Extract the [X, Y] coordinate from the center of the cell holding the provided text.  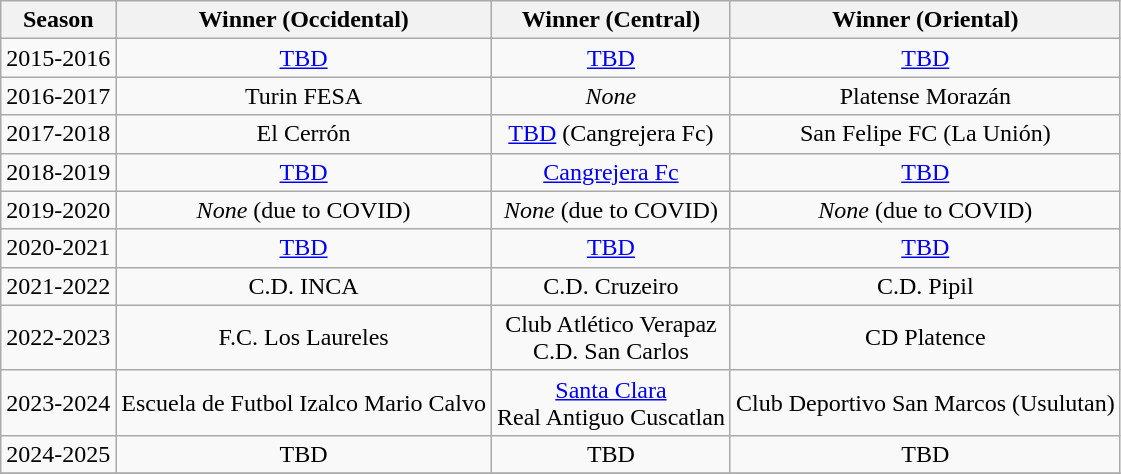
2023-2024 [58, 402]
Winner (Central) [610, 20]
2020-2021 [58, 248]
Season [58, 20]
TBD (Cangrejera Fc) [610, 134]
2016-2017 [58, 96]
2024-2025 [58, 454]
Winner (Oriental) [925, 20]
2022-2023 [58, 338]
Winner (Occidental) [304, 20]
Platense Morazán [925, 96]
2019-2020 [58, 210]
2018-2019 [58, 172]
Club Atlético Verapaz C.D. San Carlos [610, 338]
CD Platence [925, 338]
2015-2016 [58, 58]
Turin FESA [304, 96]
Cangrejera Fc [610, 172]
2017-2018 [58, 134]
El Cerrón [304, 134]
Santa Clara Real Antiguo Cuscatlan [610, 402]
F.C. Los Laureles [304, 338]
C.D. Cruzeiro [610, 286]
San Felipe FC (La Unión) [925, 134]
Escuela de Futbol Izalco Mario Calvo [304, 402]
C.D. Pipil [925, 286]
Club Deportivo San Marcos (Usulutan) [925, 402]
C.D. INCA [304, 286]
None [610, 96]
2021-2022 [58, 286]
